Find where the given text appears and provide that cell's center as [X, Y] coordinate. 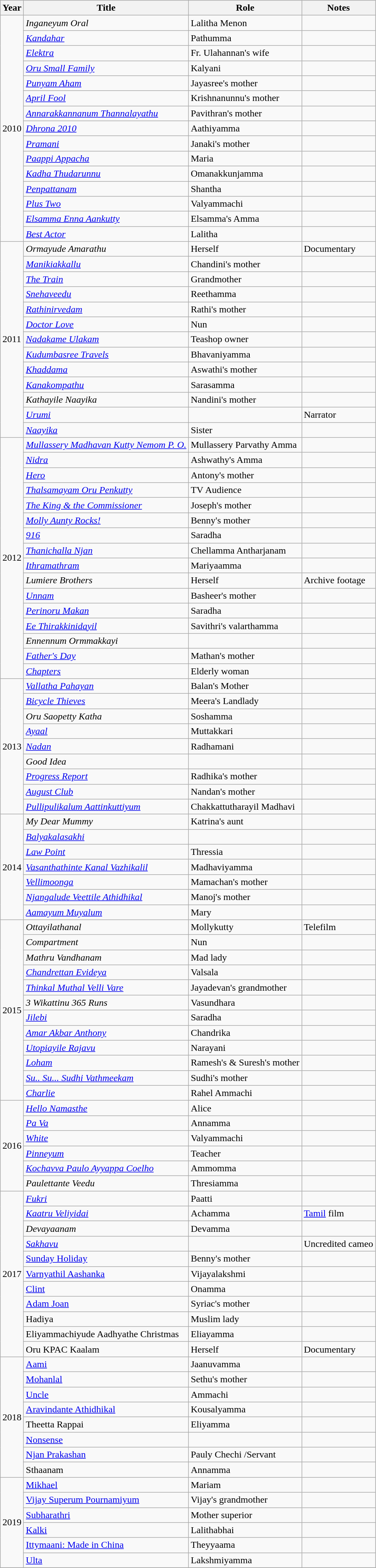
Archive footage [338, 580]
Nadan [106, 746]
Pavithran's mother [245, 113]
Aami [106, 1364]
Madhaviyamma [245, 867]
Ulta [106, 1560]
Kochavva Paulo Ayyappa Coelho [106, 1168]
Good Idea [106, 761]
Khaddama [106, 369]
Omanakkunjamma [245, 173]
Kousalyamma [245, 1410]
Charlie [106, 1093]
April Fool [106, 98]
Thanichalla Njan [106, 550]
2016 [12, 1146]
Teacher [245, 1153]
Muttakkari [245, 731]
Varnyathil Aashanka [106, 1274]
Basheer's mother [245, 596]
Sunday Holiday [106, 1259]
Amar Akbar Anthony [106, 1033]
Hello Namasthe [106, 1108]
Title [106, 8]
Syriac's mother [245, 1304]
Mullassery Madhavan Kutty Nemom P. O. [106, 445]
Theetta Rappai [106, 1425]
Vellimoonga [106, 882]
Chakkattutharayil Madhavi [245, 807]
Urumi [106, 415]
Paulettante Veedu [106, 1184]
Elsamma Enna Aankutty [106, 219]
Manikiakkallu [106, 264]
Elektra [106, 53]
916 [106, 535]
Njan Prakashan [106, 1455]
Law Point [106, 852]
Ittymaani: Made in China [106, 1545]
Grandmother [245, 279]
Pauly Chechi /Servant [245, 1455]
Role [245, 8]
Vijay's grandmother [245, 1500]
Jaanuvamma [245, 1364]
Reethamma [245, 294]
Chandini's mother [245, 264]
Achamma [245, 1214]
2012 [12, 558]
Jayasree's mother [245, 83]
Muslim lady [245, 1319]
Oru KPAC Kaalam [106, 1349]
Nandan's mother [245, 792]
Clint [106, 1289]
Rahel Ammachi [245, 1093]
The Train [106, 279]
Progress Report [106, 776]
Thressia [245, 852]
Radhamani [245, 746]
Mullassery Parvathy Amma [245, 445]
Mad lady [245, 957]
Thinkal Muthal Velli Vare [106, 988]
Tamil film [338, 1214]
Nonsense [106, 1440]
Savithri's valarthamma [245, 626]
Su.. Su... Sudhi Vathmeekam [106, 1078]
Elsamma's Amma [245, 219]
Adam Joan [106, 1304]
My Dear Mummy [106, 822]
Snehaveedu [106, 294]
Mary [245, 912]
Pramani [106, 143]
Shantha [245, 189]
Chandrettan Evideya [106, 972]
Lakshmiyamma [245, 1560]
2013 [12, 747]
Mathru Vandhanam [106, 957]
Elderly woman [245, 671]
Unnam [106, 596]
Paappi Appacha [106, 158]
Balan's Mother [245, 686]
Aamayum Muyalum [106, 912]
Bhavaniyamma [245, 354]
White [106, 1138]
Year [12, 8]
Naayika [106, 430]
Bicycle Thieves [106, 701]
Kadha Thudarunnu [106, 173]
Chandrika [245, 1033]
Aathiyamma [245, 128]
Mariyaamma [245, 565]
Kalyani [245, 68]
Telefilm [338, 927]
Rathinirvedam [106, 309]
Thresiamma [245, 1184]
2019 [12, 1522]
Narayani [245, 1048]
Sethu's mother [245, 1379]
Vallatha Pahayan [106, 686]
Doctor Love [106, 324]
Vasundhara [245, 1003]
Theyyaama [245, 1545]
Nadakame Ulakam [106, 339]
Vijay Superum Pournamiyum [106, 1500]
Njangalude Veettile Athidhikal [106, 897]
Balyakalasakhi [106, 837]
Devayaanam [106, 1229]
2011 [12, 340]
Notes [338, 8]
Kandahar [106, 38]
Sthaanam [106, 1470]
Kudumbasree Travels [106, 354]
Dhrona 2010 [106, 128]
Valsala [245, 972]
Oru Saopetty Katha [106, 716]
Utopiayile Rajavu [106, 1048]
Pullipulikalum Aattinkuttiyum [106, 807]
Fr. Ulahannan's wife [245, 53]
Manoj's mother [245, 897]
Mohanlal [106, 1379]
Kalki [106, 1530]
2015 [12, 1010]
Vasanthathinte Kanal Vazhikalil [106, 867]
Lumiere Brothers [106, 580]
2010 [12, 128]
Devamma [245, 1229]
Uncle [106, 1394]
Ammomma [245, 1168]
Lalitha [245, 234]
Best Actor [106, 234]
Aswathi's mother [245, 369]
Katrina's aunt [245, 822]
Joseph's mother [245, 505]
Lalithabhai [245, 1530]
3 Wikattinu 365 Runs [106, 1003]
Alice [245, 1108]
2018 [12, 1417]
Ammachi [245, 1394]
Sarasamma [245, 384]
Mother superior [245, 1515]
Ormayude Amarathu [106, 249]
Vijayalakshmi [245, 1274]
The King & the Commissioner [106, 505]
Ottayilathanal [106, 927]
Hero [106, 475]
Hadiya [106, 1319]
Kathayile Naayika [106, 400]
Pa Va [106, 1123]
Ashwathy's Amma [245, 460]
Uncredited cameo [338, 1244]
Compartment [106, 942]
2014 [12, 867]
Chapters [106, 671]
Nandini's mother [245, 400]
Paatti [245, 1199]
Rathi's mother [245, 309]
Nidra [106, 460]
Antony's mother [245, 475]
Loham [106, 1063]
Plus Two [106, 204]
Kaatru Veliyidai [106, 1214]
Ee Thirakkinidayil [106, 626]
Thalsamayam Oru Penkutty [106, 490]
Sister [245, 430]
Aravindante Athidhikal [106, 1410]
Ramesh's & Suresh's mother [245, 1063]
Mikhael [106, 1485]
Lalitha Menon [245, 23]
Mariam [245, 1485]
Ayaal [106, 731]
Punyam Aham [106, 83]
Mamachan's mother [245, 882]
Mathan's mother [245, 656]
Teashop owner [245, 339]
Perinoru Makan [106, 611]
Krishnanunnu's mother [245, 98]
Eliyammachiyude Aadhyathe Christmas [106, 1334]
Pinneyum [106, 1153]
Sudhi's mother [245, 1078]
August Club [106, 792]
Narrator [338, 415]
Kanakompathu [106, 384]
Ithramathram [106, 565]
Penpattanam [106, 189]
Annarakkannanum Thannalayathu [106, 113]
Oru Small Family [106, 68]
Fukri [106, 1199]
Onamma [245, 1289]
Janaki's mother [245, 143]
Eliyamma [245, 1425]
Jayadevan's grandmother [245, 988]
Pathumma [245, 38]
TV Audience [245, 490]
Ennennum Ormmakkayi [106, 641]
Maria [245, 158]
Chellamma Antharjanam [245, 550]
Soshamma [245, 716]
Father's Day [106, 656]
2017 [12, 1274]
Molly Aunty Rocks! [106, 520]
Radhika's mother [245, 776]
Jilebi [106, 1018]
Sakhavu [106, 1244]
Inganeyum Oral [106, 23]
Eliayamma [245, 1334]
Subharathri [106, 1515]
Meera's Landlady [245, 701]
Mollykutty [245, 927]
